Provide the [x, y] coordinate of the cell's center where the given text is located.  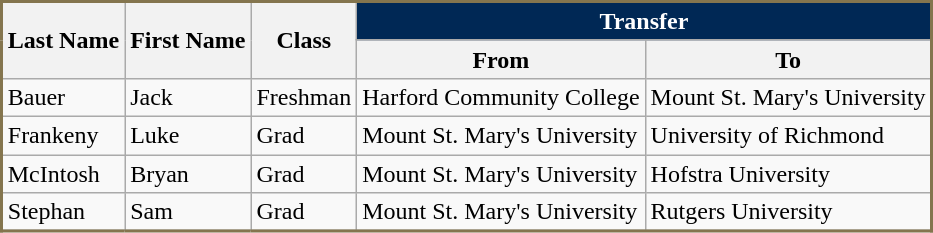
Bauer [64, 97]
Stephan [64, 212]
Rutgers University [788, 212]
Jack [188, 97]
McIntosh [64, 173]
Class [304, 40]
Freshman [304, 97]
Transfer [644, 22]
Luke [188, 135]
First Name [188, 40]
Hofstra University [788, 173]
Last Name [64, 40]
To [788, 59]
Harford Community College [501, 97]
Sam [188, 212]
Bryan [188, 173]
From [501, 59]
Frankeny [64, 135]
University of Richmond [788, 135]
